Extract the [X, Y] coordinate from the center of the cell holding the provided text.  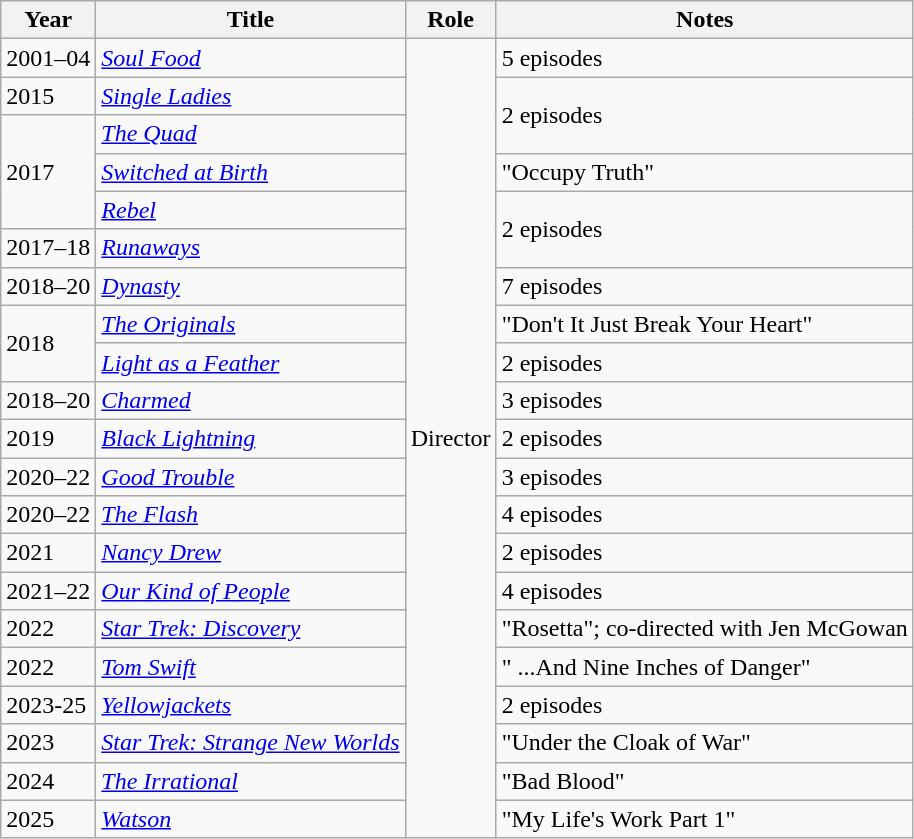
2021–22 [48, 591]
Black Lightning [250, 438]
"Under the Cloak of War" [704, 743]
"Occupy Truth" [704, 172]
Single Ladies [250, 96]
" ...And Nine Inches of Danger" [704, 667]
Soul Food [250, 58]
Watson [250, 819]
"Rosetta"; co-directed with Jen McGowan [704, 629]
2001–04 [48, 58]
Good Trouble [250, 477]
2017 [48, 172]
2017–18 [48, 248]
2024 [48, 781]
The Quad [250, 134]
The Originals [250, 324]
Yellowjackets [250, 705]
"Don't It Just Break Your Heart" [704, 324]
2018 [48, 343]
Star Trek: Strange New Worlds [250, 743]
Rebel [250, 210]
2023-25 [48, 705]
"Bad Blood" [704, 781]
Notes [704, 20]
5 episodes [704, 58]
Light as a Feather [250, 362]
2019 [48, 438]
Switched at Birth [250, 172]
Tom Swift [250, 667]
Title [250, 20]
Director [450, 438]
Year [48, 20]
2023 [48, 743]
2015 [48, 96]
The Flash [250, 515]
Our Kind of People [250, 591]
7 episodes [704, 286]
Star Trek: Discovery [250, 629]
Charmed [250, 400]
Runaways [250, 248]
"My Life's Work Part 1" [704, 819]
The Irrational [250, 781]
2025 [48, 819]
Role [450, 20]
Dynasty [250, 286]
2021 [48, 553]
Nancy Drew [250, 553]
